Detect which cell encompasses the target text, then output its (X, Y) center coordinate. 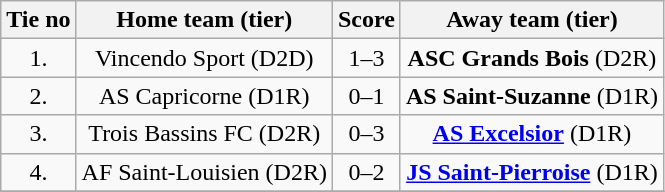
Score (366, 20)
Tie no (38, 20)
ASC Grands Bois (D2R) (532, 58)
1–3 (366, 58)
1. (38, 58)
JS Saint-Pierroise (D1R) (532, 172)
Away team (tier) (532, 20)
4. (38, 172)
AS Saint-Suzanne (D1R) (532, 96)
0–3 (366, 134)
0–1 (366, 96)
AF Saint-Louisien (D2R) (204, 172)
2. (38, 96)
Trois Bassins FC (D2R) (204, 134)
AS Excelsior (D1R) (532, 134)
AS Capricorne (D1R) (204, 96)
Vincendo Sport (D2D) (204, 58)
0–2 (366, 172)
Home team (tier) (204, 20)
3. (38, 134)
